Scan for the cell matching the given text and deliver its (x, y) coordinate at center. 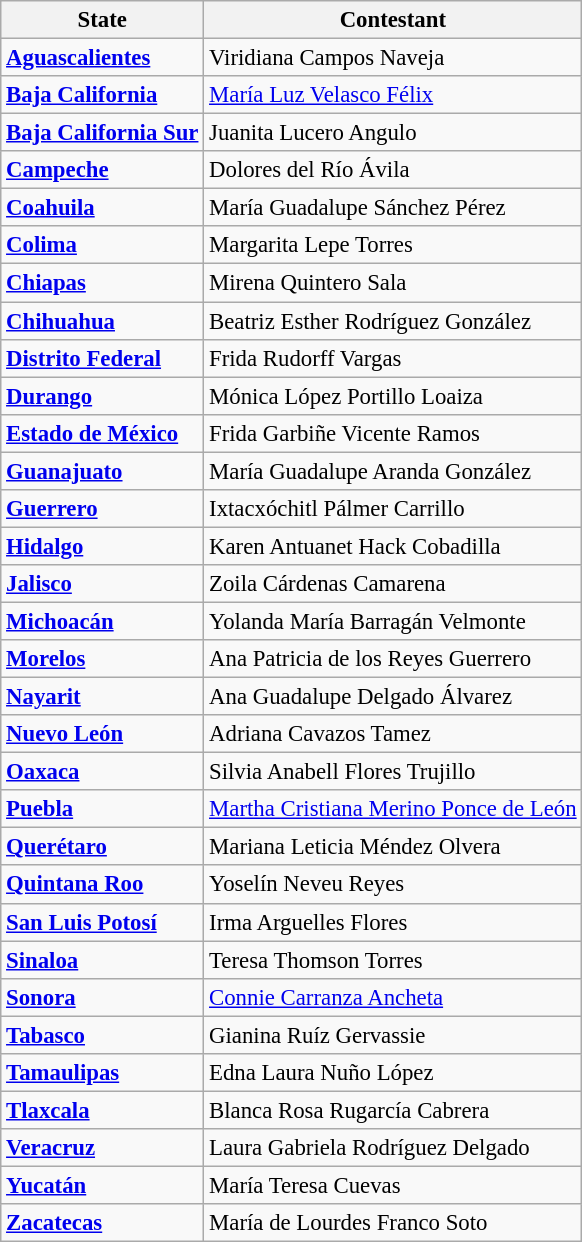
Tamaulipas (102, 1073)
Ana Guadalupe Delgado Álvarez (393, 697)
Blanca Rosa Rugarcía Cabrera (393, 1110)
Ana Patricia de los Reyes Guerrero (393, 659)
Chiapas (102, 283)
Dolores del Río Ávila (393, 170)
Estado de México (102, 433)
Zoila Cárdenas Camarena (393, 584)
Nuevo León (102, 734)
María Teresa Cuevas (393, 1185)
Puebla (102, 809)
Edna Laura Nuño López (393, 1073)
Mirena Quintero Sala (393, 283)
Yolanda María Barragán Velmonte (393, 621)
María Guadalupe Sánchez Pérez (393, 208)
Zacatecas (102, 1223)
State (102, 20)
Beatriz Esther Rodríguez González (393, 321)
Contestant (393, 20)
Connie Carranza Ancheta (393, 997)
Veracruz (102, 1148)
Ixtacxóchitl Pálmer Carrillo (393, 509)
Adriana Cavazos Tamez (393, 734)
María Guadalupe Aranda González (393, 471)
Baja California Sur (102, 133)
Gianina Ruíz Gervassie (393, 1035)
Aguascalientes (102, 58)
Jalisco (102, 584)
Teresa Thomson Torres (393, 960)
Karen Antuanet Hack Cobadilla (393, 546)
Durango (102, 396)
Sinaloa (102, 960)
Morelos (102, 659)
Frida Rudorff Vargas (393, 358)
Distrito Federal (102, 358)
Frida Garbiñe Vicente Ramos (393, 433)
Oaxaca (102, 772)
Viridiana Campos Naveja (393, 58)
San Luis Potosí (102, 922)
Guanajuato (102, 471)
Colima (102, 245)
Mariana Leticia Méndez Olvera (393, 847)
Margarita Lepe Torres (393, 245)
Tlaxcala (102, 1110)
Irma Arguelles Flores (393, 922)
Juanita Lucero Angulo (393, 133)
Hidalgo (102, 546)
María de Lourdes Franco Soto (393, 1223)
Silvia Anabell Flores Trujillo (393, 772)
Tabasco (102, 1035)
Quintana Roo (102, 885)
Coahuila (102, 208)
Martha Cristiana Merino Ponce de León (393, 809)
Querétaro (102, 847)
Campeche (102, 170)
Michoacán (102, 621)
Mónica López Portillo Loaiza (393, 396)
Guerrero (102, 509)
Yoselín Neveu Reyes (393, 885)
Laura Gabriela Rodríguez Delgado (393, 1148)
Nayarit (102, 697)
Chihuahua (102, 321)
María Luz Velasco Félix (393, 95)
Baja California (102, 95)
Sonora (102, 997)
Yucatán (102, 1185)
